From the cell containing the given text, extract its center point as [x, y] coordinate. 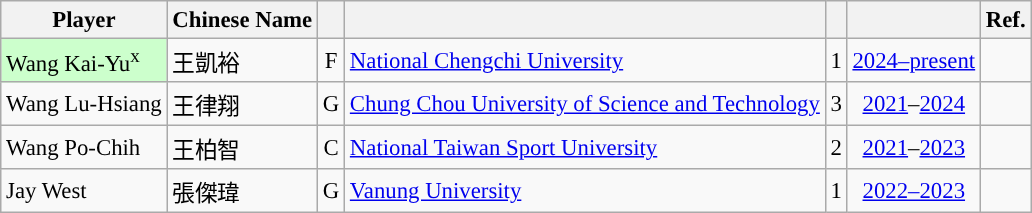
2024–present [914, 61]
National Chengchi University [586, 61]
Chung Chou University of Science and Technology [586, 104]
Ref. [1005, 20]
Player [84, 20]
Chinese Name [242, 20]
2021–2024 [914, 104]
2021–2023 [914, 148]
Vanung University [586, 191]
王律翔 [242, 104]
F [332, 61]
3 [836, 104]
2022–2023 [914, 191]
Wang Lu-Hsiang [84, 104]
Wang Po-Chih [84, 148]
張傑瑋 [242, 191]
C [332, 148]
Wang Kai-Yux [84, 61]
王凱裕 [242, 61]
Jay West [84, 191]
National Taiwan Sport University [586, 148]
2 [836, 148]
王柏智 [242, 148]
